Return (x, y) of the center of cell containing provided text 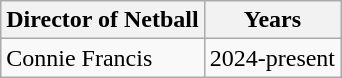
Connie Francis (102, 58)
Director of Netball (102, 20)
Years (272, 20)
2024-present (272, 58)
